Output the [x, y] coordinate of the center of the cell containing the given text.  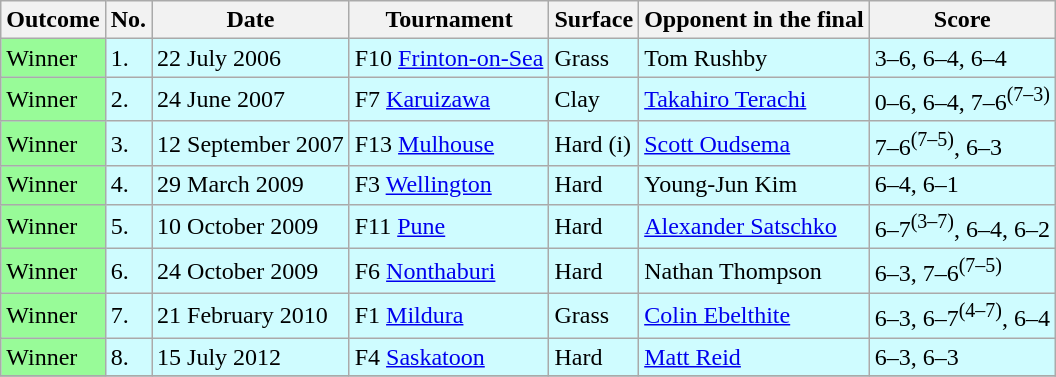
F1 Mildura [449, 316]
8. [128, 357]
Scott Oudsema [754, 144]
6–3, 7–6(7–5) [962, 272]
Date [251, 20]
Matt Reid [754, 357]
Nathan Thompson [754, 272]
Outcome [53, 20]
Takahiro Terachi [754, 100]
Tournament [449, 20]
No. [128, 20]
24 June 2007 [251, 100]
0–6, 6–4, 7–6(7–3) [962, 100]
3. [128, 144]
24 October 2009 [251, 272]
F7 Karuizawa [449, 100]
Surface [594, 20]
1. [128, 58]
Colin Ebelthite [754, 316]
3–6, 6–4, 6–4 [962, 58]
7–6(7–5), 6–3 [962, 144]
12 September 2007 [251, 144]
10 October 2009 [251, 226]
Alexander Satschko [754, 226]
F4 Saskatoon [449, 357]
F13 Mulhouse [449, 144]
F10 Frinton-on-Sea [449, 58]
6–3, 6–3 [962, 357]
F11 Pune [449, 226]
F3 Wellington [449, 185]
Clay [594, 100]
6. [128, 272]
6–4, 6–1 [962, 185]
4. [128, 185]
15 July 2012 [251, 357]
6–3, 6–7(4–7), 6–4 [962, 316]
21 February 2010 [251, 316]
22 July 2006 [251, 58]
Score [962, 20]
Young-Jun Kim [754, 185]
Tom Rushby [754, 58]
29 March 2009 [251, 185]
Hard (i) [594, 144]
5. [128, 226]
F6 Nonthaburi [449, 272]
2. [128, 100]
7. [128, 316]
6–7(3–7), 6–4, 6–2 [962, 226]
Opponent in the final [754, 20]
